Output the (x, y) coordinate of the center of the cell containing the given text.  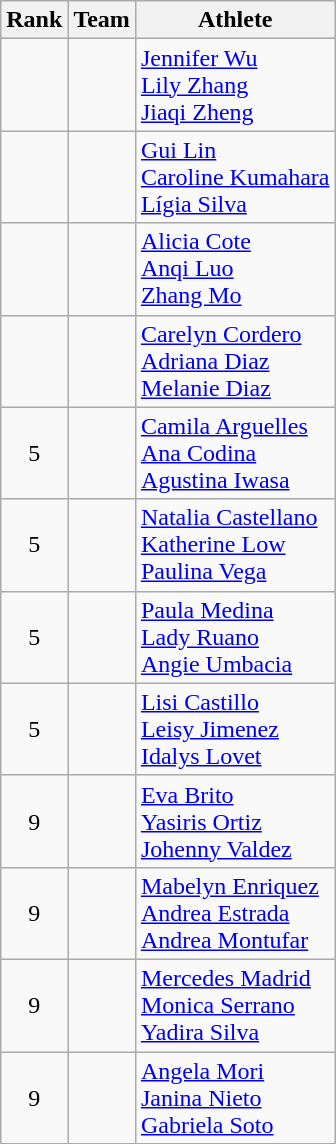
Paula MedinaLady RuanoAngie Umbacia (235, 637)
Carelyn CorderoAdriana DiazMelanie Diaz (235, 361)
Team (102, 20)
Athlete (235, 20)
Camila ArguellesAna CodinaAgustina Iwasa (235, 453)
Eva BritoYasiris OrtizJohenny Valdez (235, 821)
Mabelyn EnriquezAndrea EstradaAndrea Montufar (235, 913)
Jennifer WuLily ZhangJiaqi Zheng (235, 85)
Alicia CoteAnqi LuoZhang Mo (235, 269)
Rank (34, 20)
Mercedes MadridMonica SerranoYadira Silva (235, 1005)
Gui LinCaroline KumaharaLígia Silva (235, 177)
Natalia CastellanoKatherine LowPaulina Vega (235, 545)
Lisi CastilloLeisy JimenezIdalys Lovet (235, 729)
Angela MoriJanina NietoGabriela Soto (235, 1098)
